Output the [x, y] coordinate of the center of the cell containing the given text.  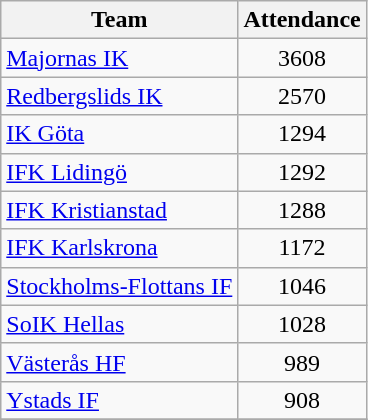
Stockholms-Flottans IF [120, 286]
IFK Karlskrona [120, 248]
3608 [302, 58]
989 [302, 362]
IK Göta [120, 134]
908 [302, 400]
Majornas IK [120, 58]
IFK Kristianstad [120, 210]
Team [120, 20]
1028 [302, 324]
Västerås HF [120, 362]
Redbergslids IK [120, 96]
2570 [302, 96]
1172 [302, 248]
1292 [302, 172]
1294 [302, 134]
1046 [302, 286]
SoIK Hellas [120, 324]
IFK Lidingö [120, 172]
Ystads IF [120, 400]
Attendance [302, 20]
1288 [302, 210]
